From the cell containing the given text, extract its center point as [X, Y] coordinate. 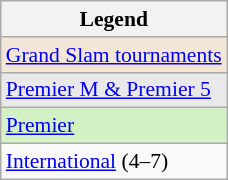
Premier [114, 126]
International (4–7) [114, 162]
Premier M & Premier 5 [114, 90]
Grand Slam tournaments [114, 55]
Legend [114, 19]
